Scan for the cell matching the given text and deliver its (X, Y) coordinate at center. 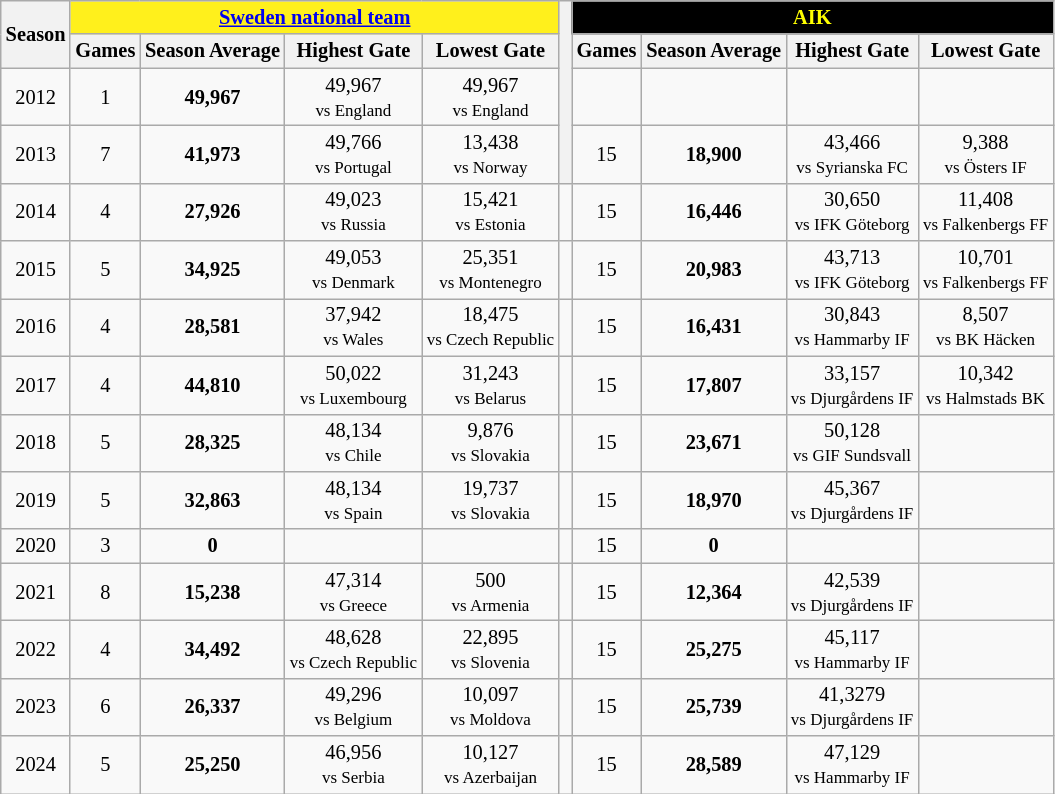
30,843vs Hammarby IF (852, 327)
34,925 (212, 270)
41,973 (212, 154)
49,296 vs Belgium (354, 707)
28,589 (714, 765)
10,701vs Falkenbergs FF (986, 270)
13,438vs Norway (490, 154)
49,053 vs Denmark (354, 270)
49,766vs Portugal (354, 154)
25,275 (714, 649)
18,900 (714, 154)
10,097 vs Moldova (490, 707)
Sweden national team (314, 17)
2023 (36, 707)
16,431 (714, 327)
2022 (36, 649)
2015 (36, 270)
10,342vs Halmstads BK (986, 385)
25,250 (212, 765)
8 (105, 592)
32,863 (212, 500)
1 (105, 97)
25,351 vs Montenegro (490, 270)
2019 (36, 500)
37,942 vs Wales (354, 327)
25,739 (714, 707)
48,628 vs Czech Republic (354, 649)
6 (105, 707)
30,650vs IFK Göteborg (852, 212)
19,737 vs Slovakia (490, 500)
50,128vs GIF Sundsvall (852, 443)
18,475 vs Czech Republic (490, 327)
46,956 vs Serbia (354, 765)
22,895 vs Slovenia (490, 649)
2014 (36, 212)
27,926 (212, 212)
47,129vs Hammarby IF (852, 765)
2012 (36, 97)
43,713vs IFK Göteborg (852, 270)
3 (105, 546)
9,876 vs Slovakia (490, 443)
AIK (812, 17)
34,492 (212, 649)
2024 (36, 765)
28,325 (212, 443)
500 vs Armenia (490, 592)
2020 (36, 546)
2016 (36, 327)
10,127 vs Azerbaijan (490, 765)
9,388vs Östers IF (986, 154)
42,539vs Djurgårdens IF (852, 592)
45,367vs Djurgårdens IF (852, 500)
26,337 (212, 707)
15,238 (212, 592)
2013 (36, 154)
41,3279vs Djurgårdens IF (852, 707)
2017 (36, 385)
28,581 (212, 327)
31,243 vs Belarus (490, 385)
2018 (36, 443)
23,671 (714, 443)
20,983 (714, 270)
49,967 (212, 97)
43,466vs Syrianska FC (852, 154)
7 (105, 154)
48,134 vs Chile (354, 443)
Season (36, 34)
8,507vs BK Häcken (986, 327)
33,157vs Djurgårdens IF (852, 385)
48,134 vs Spain (354, 500)
11,408vs Falkenbergs FF (986, 212)
47,314 vs Greece (354, 592)
50,022 vs Luxembourg (354, 385)
15,421vs Estonia (490, 212)
17,807 (714, 385)
2021 (36, 592)
49,023vs Russia (354, 212)
45,117vs Hammarby IF (852, 649)
18,970 (714, 500)
12,364 (714, 592)
44,810 (212, 385)
16,446 (714, 212)
